Capture the cell that displays the provided text and extract its (x, y) central coordinate. 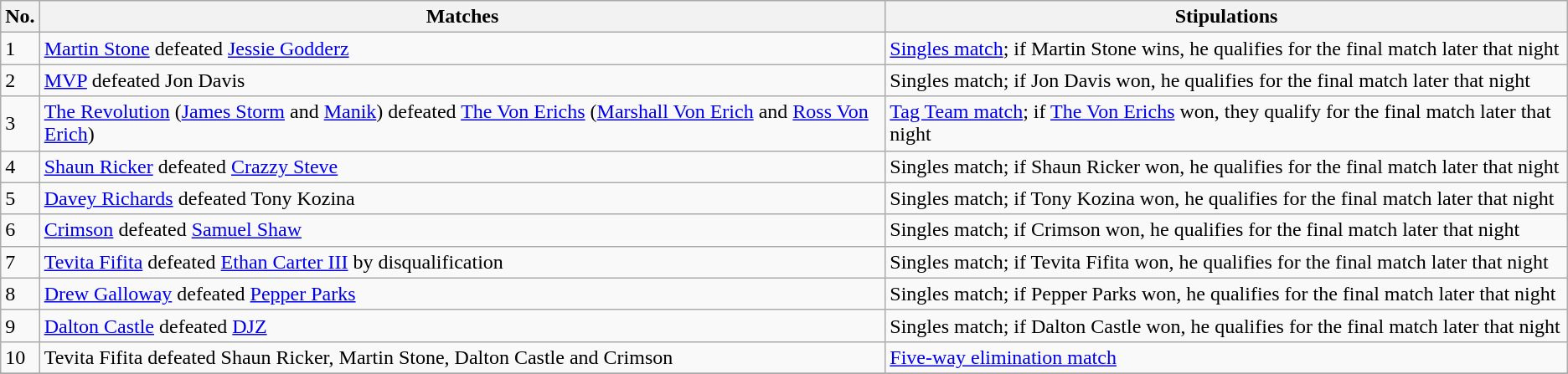
Matches (462, 17)
Singles match; if Crimson won, he qualifies for the final match later that night (1226, 230)
No. (20, 17)
8 (20, 294)
9 (20, 325)
Shaun Ricker defeated Crazzy Steve (462, 167)
6 (20, 230)
Singles match; if Tevita Fifita won, he qualifies for the final match later that night (1226, 262)
Stipulations (1226, 17)
Tevita Fifita defeated Ethan Carter III by disqualification (462, 262)
1 (20, 49)
5 (20, 198)
Singles match; if Dalton Castle won, he qualifies for the final match later that night (1226, 325)
2 (20, 80)
Drew Galloway defeated Pepper Parks (462, 294)
Singles match; if Tony Kozina won, he qualifies for the final match later that night (1226, 198)
7 (20, 262)
Davey Richards defeated Tony Kozina (462, 198)
3 (20, 124)
The Revolution (James Storm and Manik) defeated The Von Erichs (Marshall Von Erich and Ross Von Erich) (462, 124)
Tag Team match; if The Von Erichs won, they qualify for the final match later that night (1226, 124)
Crimson defeated Samuel Shaw (462, 230)
10 (20, 357)
Singles match; if Shaun Ricker won, he qualifies for the final match later that night (1226, 167)
Singles match; if Pepper Parks won, he qualifies for the final match later that night (1226, 294)
MVP defeated Jon Davis (462, 80)
Five-way elimination match (1226, 357)
Dalton Castle defeated DJZ (462, 325)
Martin Stone defeated Jessie Godderz (462, 49)
Singles match; if Jon Davis won, he qualifies for the final match later that night (1226, 80)
Singles match; if Martin Stone wins, he qualifies for the final match later that night (1226, 49)
Tevita Fifita defeated Shaun Ricker, Martin Stone, Dalton Castle and Crimson (462, 357)
4 (20, 167)
